Search for the cell housing the specified text and yield its [X, Y] center coordinate. 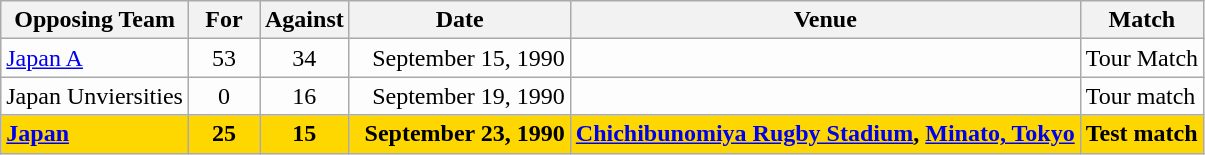
Tour Match [1142, 58]
Japan [95, 134]
Date [460, 20]
53 [224, 58]
Match [1142, 20]
Japan Unviersities [95, 96]
34 [305, 58]
Japan A [95, 58]
September 19, 1990 [460, 96]
Opposing Team [95, 20]
25 [224, 134]
Test match [1142, 134]
15 [305, 134]
Against [305, 20]
September 15, 1990 [460, 58]
0 [224, 96]
Tour match [1142, 96]
16 [305, 96]
Chichibunomiya Rugby Stadium, Minato, Tokyo [825, 134]
For [224, 20]
Venue [825, 20]
September 23, 1990 [460, 134]
